Find where the given text appears and provide that cell's center as [X, Y] coordinate. 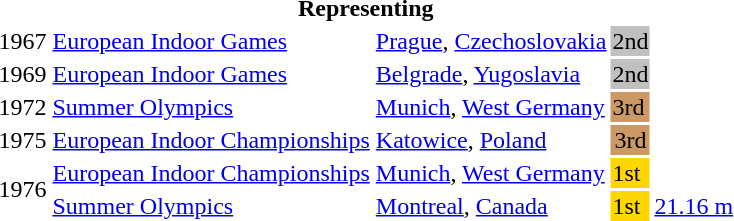
Katowice, Poland [491, 140]
Montreal, Canada [491, 206]
Belgrade, Yugoslavia [491, 74]
Prague, Czechoslovakia [491, 41]
